Provide the (x, y) coordinate of the cell's center where the given text is located.  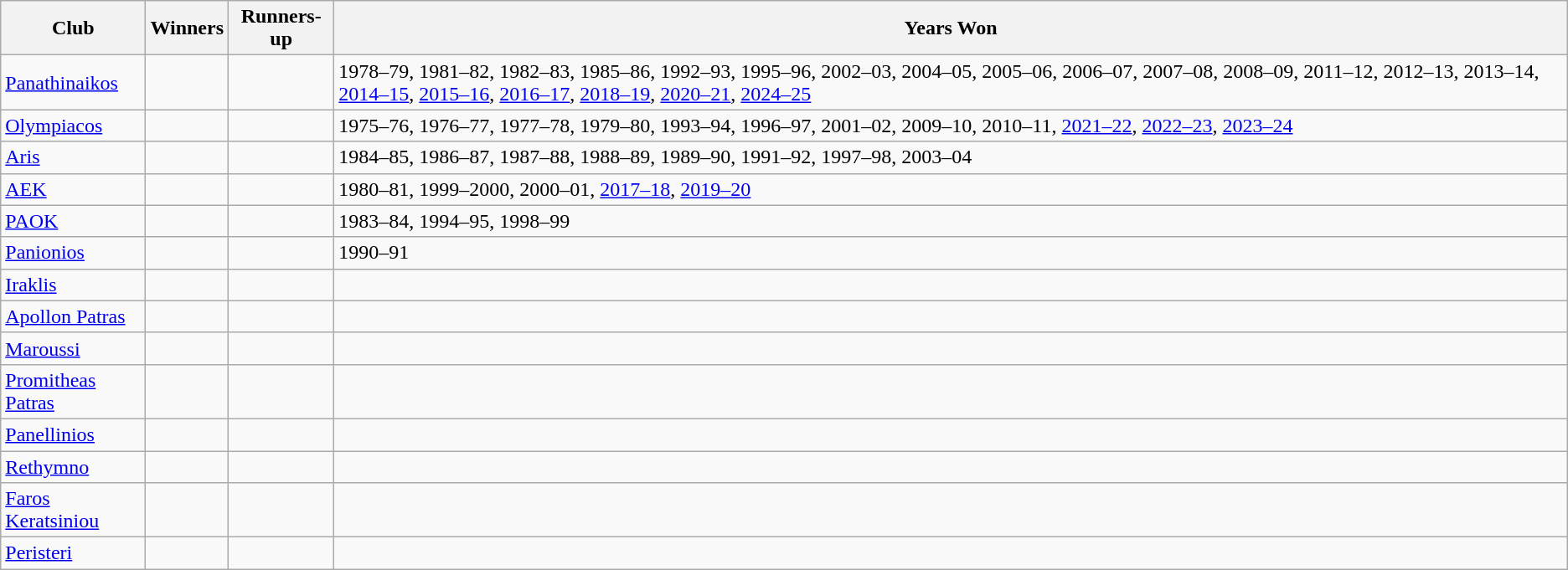
1990–91 (951, 253)
Promitheas Patras (74, 392)
Runners-up (281, 28)
1980–81, 1999–2000, 2000–01, 2017–18, 2019–20 (951, 189)
Club (74, 28)
Apollon Patras (74, 316)
Aris (74, 157)
Years Won (951, 28)
1975–76, 1976–77, 1977–78, 1979–80, 1993–94, 1996–97, 2001–02, 2009–10, 2010–11, 2021–22, 2022–23, 2023–24 (951, 126)
Winners (188, 28)
PAOK (74, 221)
1984–85, 1986–87, 1987–88, 1988–89, 1989–90, 1991–92, 1997–98, 2003–04 (951, 157)
Panionios (74, 253)
1983–84, 1994–95, 1998–99 (951, 221)
Peristeri (74, 553)
Rethymno (74, 466)
Maroussi (74, 348)
AEK (74, 189)
Iraklis (74, 285)
Panathinaikos (74, 82)
Panellinios (74, 434)
Faros Keratsiniou (74, 511)
Olympiacos (74, 126)
